Scan for the cell matching the given text and deliver its (X, Y) coordinate at center. 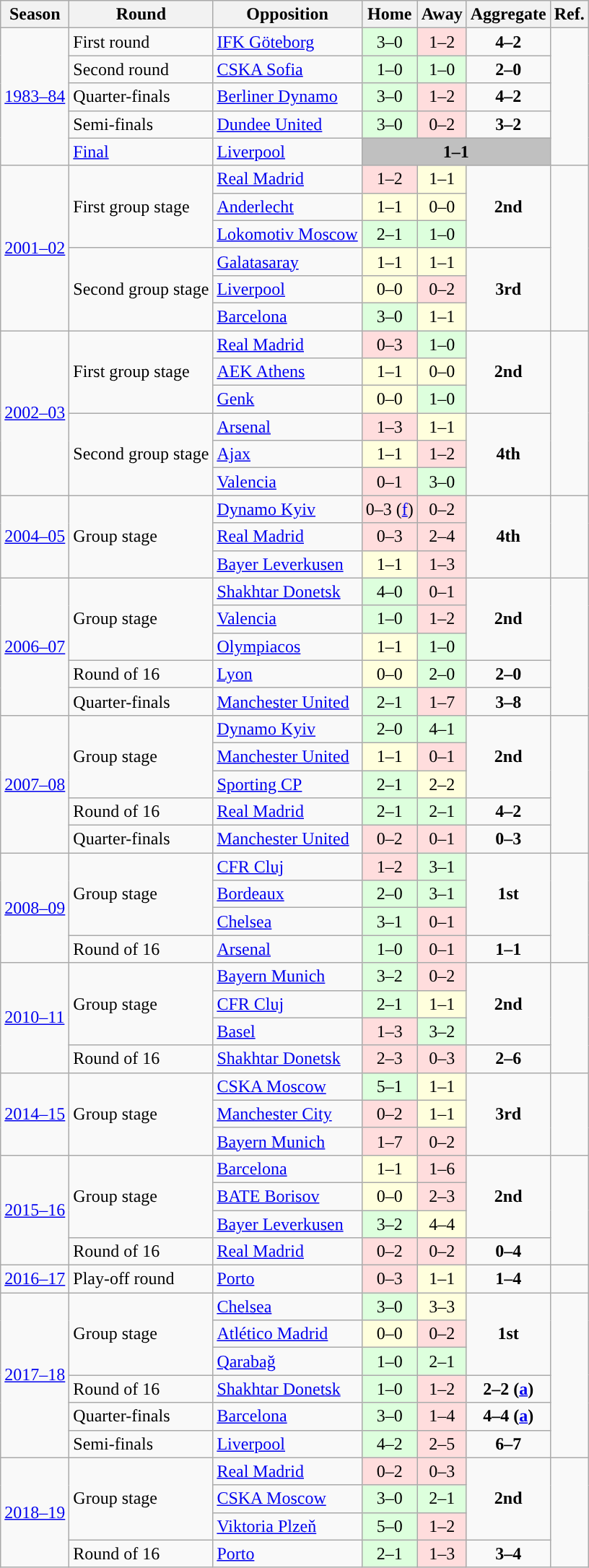
Olympiacos (287, 646)
0–3 (f) (390, 509)
1–6 (442, 1169)
Viktoria Plzeň (287, 1526)
2015–16 (35, 1210)
1983–84 (35, 97)
2–5 (442, 1444)
2002–03 (35, 413)
Season (35, 14)
2016–17 (35, 1279)
6–7 (508, 1444)
Berliner Dynamo (287, 97)
Ref. (569, 14)
Final (141, 152)
Sporting CP (287, 784)
2008–09 (35, 908)
2007–08 (35, 784)
Second round (141, 69)
2–2 (442, 784)
4–4 (a) (508, 1416)
AEK Athens (287, 372)
2004–05 (35, 537)
Round (141, 14)
Atlético Madrid (287, 1334)
4–1 (442, 729)
Aggregate (508, 14)
2014–15 (35, 1114)
Bordeaux (287, 894)
3–3 (442, 1307)
CSKA Sofia (287, 69)
2–4 (442, 537)
2018–19 (35, 1512)
Galatasaray (287, 261)
Basel (287, 1031)
BATE Borisov (287, 1196)
Home (390, 14)
Opposition (287, 14)
0–4 (508, 1252)
Lyon (287, 674)
Manchester City (287, 1114)
Ajax (287, 454)
2–2 (a) (508, 1389)
2001–02 (35, 248)
Dundee United (287, 124)
2010–11 (35, 1018)
5–1 (390, 1086)
4–0 (390, 592)
3–8 (508, 701)
2006–07 (35, 646)
3–4 (508, 1554)
First round (141, 42)
Away (442, 14)
IFK Göteborg (287, 42)
2017–18 (35, 1375)
Qarabağ (287, 1361)
Anderlecht (287, 207)
2–6 (508, 1059)
Genk (287, 399)
5–0 (390, 1526)
4–4 (442, 1224)
Play-off round (141, 1279)
Lokomotiv Moscow (287, 234)
